Identify which cell holds the provided text, then report its [x, y] central coordinate. 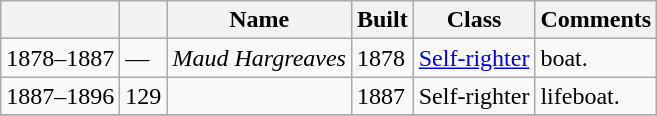
— [144, 58]
Comments [596, 20]
lifeboat. [596, 96]
1887 [382, 96]
1887–1896 [60, 96]
Name [260, 20]
1878–1887 [60, 58]
Class [474, 20]
1878 [382, 58]
Maud Hargreaves [260, 58]
Built [382, 20]
boat. [596, 58]
129 [144, 96]
